Locate the cell with the specified text and output its [x, y] center coordinate. 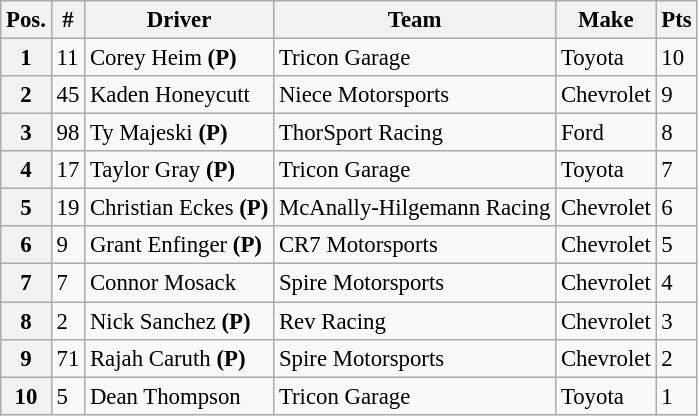
Kaden Honeycutt [180, 95]
Connor Mosack [180, 283]
Nick Sanchez (P) [180, 321]
Driver [180, 20]
71 [68, 358]
Pts [676, 20]
98 [68, 133]
Make [606, 20]
Rev Racing [415, 321]
Ty Majeski (P) [180, 133]
Grant Enfinger (P) [180, 245]
Rajah Caruth (P) [180, 358]
ThorSport Racing [415, 133]
11 [68, 58]
Taylor Gray (P) [180, 170]
# [68, 20]
45 [68, 95]
Corey Heim (P) [180, 58]
CR7 Motorsports [415, 245]
19 [68, 208]
Dean Thompson [180, 396]
Pos. [26, 20]
McAnally-Hilgemann Racing [415, 208]
Ford [606, 133]
Niece Motorsports [415, 95]
Christian Eckes (P) [180, 208]
Team [415, 20]
17 [68, 170]
